For the text-containing cell, return its midpoint in (X, Y) coordinate format. 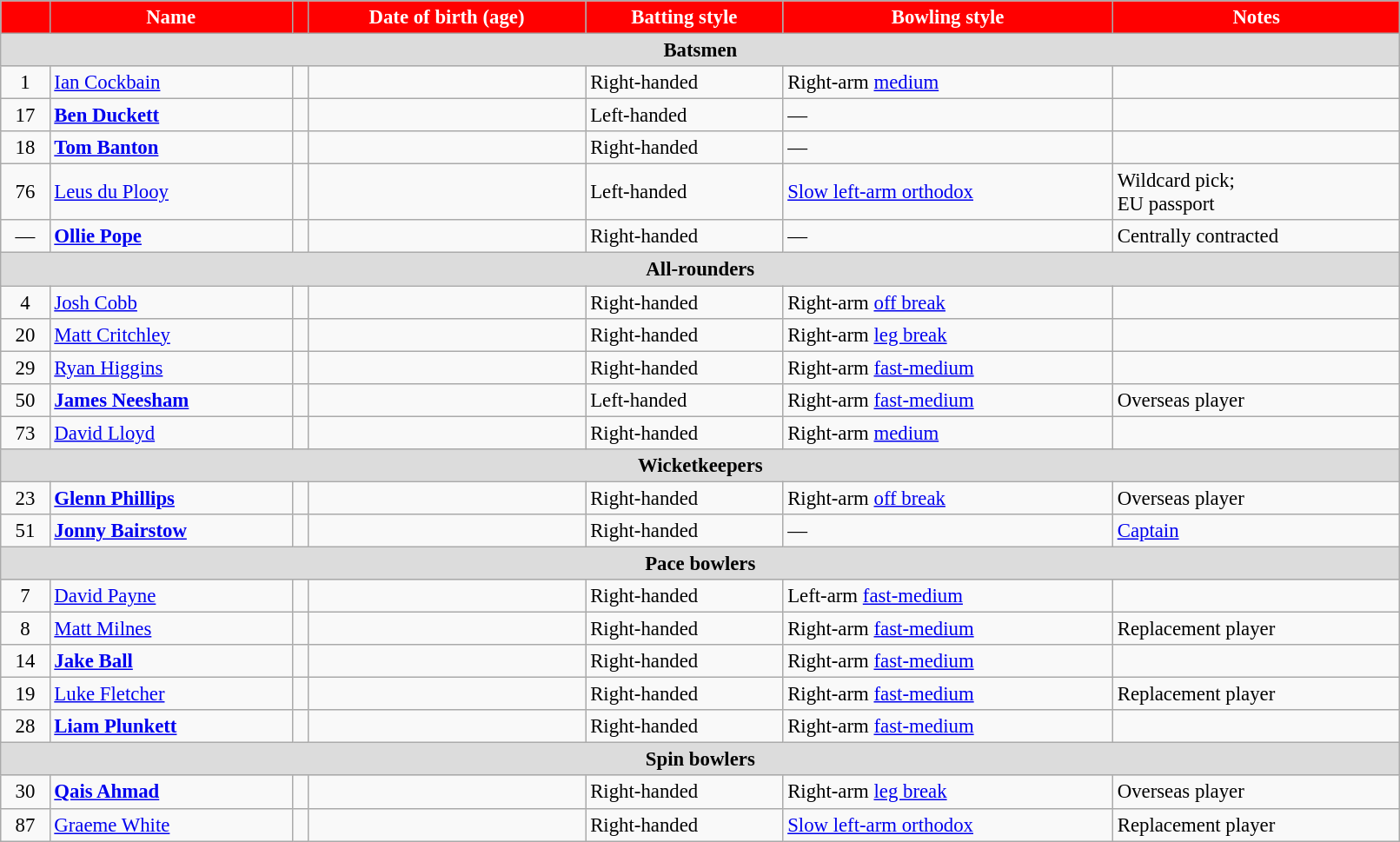
19 (25, 694)
Luke Fletcher (170, 694)
Ollie Pope (170, 237)
28 (25, 726)
David Payne (170, 596)
Graeme White (170, 825)
Ben Duckett (170, 116)
Batting style (685, 17)
Name (170, 17)
Glenn Phillips (170, 498)
23 (25, 498)
14 (25, 661)
73 (25, 433)
Qais Ahmad (170, 792)
Ian Cockbain (170, 83)
Matt Critchley (170, 335)
Liam Plunkett (170, 726)
50 (25, 400)
Centrally contracted (1256, 237)
20 (25, 335)
4 (25, 302)
1 (25, 83)
Tom Banton (170, 148)
Captain (1256, 531)
Wicketkeepers (700, 466)
Leus du Plooy (170, 193)
David Lloyd (170, 433)
87 (25, 825)
8 (25, 629)
Bowling style (948, 17)
18 (25, 148)
All-rounders (700, 269)
29 (25, 368)
Wildcard pick; EU passport (1256, 193)
Left-arm fast-medium (948, 596)
Pace bowlers (700, 563)
Spin bowlers (700, 759)
Jonny Bairstow (170, 531)
17 (25, 116)
Josh Cobb (170, 302)
30 (25, 792)
Batsmen (700, 50)
Date of birth (age) (447, 17)
76 (25, 193)
Jake Ball (170, 661)
7 (25, 596)
James Neesham (170, 400)
51 (25, 531)
Notes (1256, 17)
Matt Milnes (170, 629)
Ryan Higgins (170, 368)
